Output the [X, Y] coordinate of the center of the cell containing the given text.  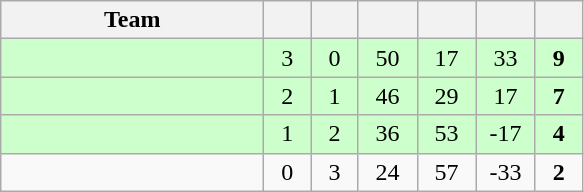
46 [388, 96]
57 [446, 172]
Team [132, 20]
7 [558, 96]
53 [446, 134]
29 [446, 96]
33 [506, 58]
-17 [506, 134]
9 [558, 58]
4 [558, 134]
36 [388, 134]
-33 [506, 172]
50 [388, 58]
24 [388, 172]
